Find where the given text appears and provide that cell's center as (x, y) coordinate. 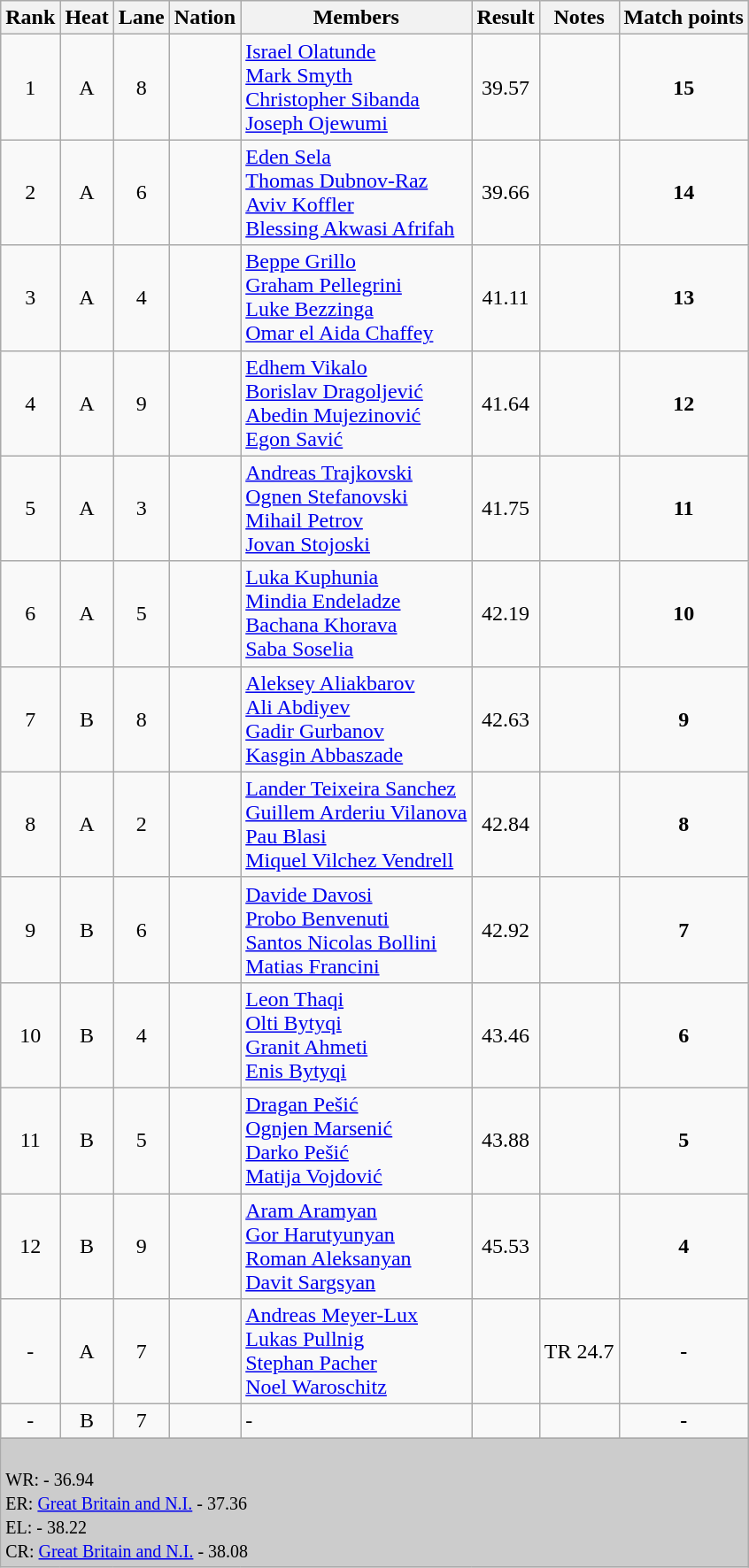
45.53 (506, 1246)
Andreas TrajkovskiOgnen StefanovskiMihail PetrovJovan Stojoski (356, 508)
39.66 (506, 193)
Lander Teixeira SanchezGuillem Arderiu VilanovaPau BlasiMiquel Vilchez Vendrell (356, 825)
Eden SelaThomas Dubnov-RazAviv KofflerBlessing Akwasi Afrifah (356, 193)
Members (356, 18)
Edhem VikaloBorislav DragoljevićAbedin MujezinovićEgon Savić (356, 404)
42.63 (506, 719)
Davide DavosiProbo BenvenutiSantos Nicolas BolliniMatias Francini (356, 929)
Heat (87, 18)
42.84 (506, 825)
Rank (30, 18)
Match points (683, 18)
Leon ThaqiOlti BytyqiGranit AhmetiEnis Bytyqi (356, 1035)
Israel OlatundeMark SmythChristopher SibandaJoseph Ojewumi (356, 87)
14 (683, 193)
41.64 (506, 404)
42.92 (506, 929)
1 (30, 87)
WR: - 36.94ER: Great Britain and N.I. - 37.36 EL: - 38.22CR: Great Britain and N.I. - 38.08 (375, 1503)
42.19 (506, 614)
Notes (579, 18)
Beppe GrilloGraham PellegriniLuke BezzingaOmar el Aida Chaffey (356, 297)
Result (506, 18)
15 (683, 87)
43.46 (506, 1035)
41.11 (506, 297)
Dragan PešićOgnjen MarsenićDarko PešićMatija Vojdović (356, 1140)
Nation (205, 18)
Lane (142, 18)
Aram AramyanGor HarutyunyanRoman AleksanyanDavit Sargsyan (356, 1246)
41.75 (506, 508)
TR 24.7 (579, 1352)
39.57 (506, 87)
13 (683, 297)
43.88 (506, 1140)
Luka KuphuniaMindia EndeladzeBachana KhoravaSaba Soselia (356, 614)
Aleksey AliakbarovAli AbdiyevGadir GurbanovKasgin Abbaszade (356, 719)
Andreas Meyer-LuxLukas PullnigStephan PacherNoel Waroschitz (356, 1352)
